Extract the (x, y) coordinate from the center of the cell holding the provided text.  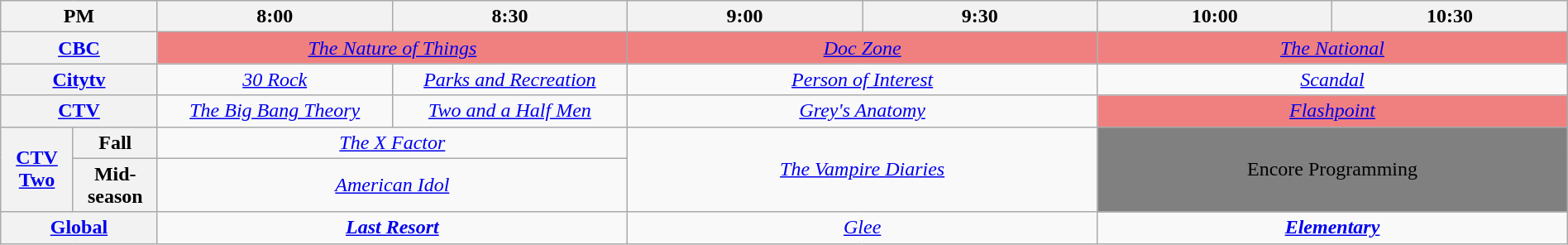
Scandal (1332, 79)
9:30 (980, 17)
Encore Programming (1332, 169)
Citytv (79, 79)
8:00 (275, 17)
CTV (79, 111)
CBC (79, 48)
Mid-season (115, 185)
Last Resort (392, 228)
Two and a Half Men (509, 111)
Person of Interest (862, 79)
CTV Two (37, 169)
PM (79, 17)
Doc Zone (862, 48)
Parks and Recreation (509, 79)
The National (1332, 48)
Grey's Anatomy (862, 111)
Global (79, 228)
Elementary (1332, 228)
American Idol (392, 185)
30 Rock (275, 79)
Flashpoint (1332, 111)
10:30 (1450, 17)
The Big Bang Theory (275, 111)
10:00 (1215, 17)
9:00 (744, 17)
The Nature of Things (392, 48)
The X Factor (392, 142)
Fall (115, 142)
8:30 (509, 17)
The Vampire Diaries (862, 169)
Glee (862, 228)
